Return [X, Y] of the center of cell containing provided text 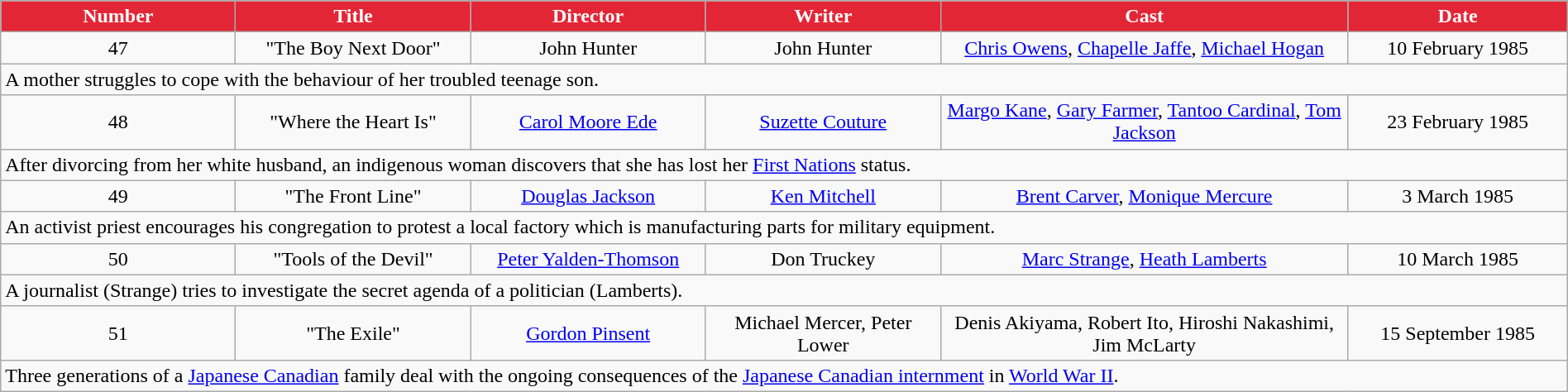
A mother struggles to cope with the behaviour of her troubled teenage son. [784, 79]
Ken Mitchell [823, 196]
Number [118, 17]
Douglas Jackson [588, 196]
Three generations of a Japanese Canadian family deal with the ongoing consequences of the Japanese Canadian internment in World War II. [784, 375]
Marc Strange, Heath Lamberts [1145, 259]
10 March 1985 [1457, 259]
Carol Moore Ede [588, 122]
Director [588, 17]
"Where the Heart Is" [353, 122]
Suzette Couture [823, 122]
Chris Owens, Chapelle Jaffe, Michael Hogan [1145, 48]
"The Exile" [353, 332]
Don Truckey [823, 259]
3 March 1985 [1457, 196]
47 [118, 48]
Date [1457, 17]
Denis Akiyama, Robert Ito, Hiroshi Nakashimi, Jim McLarty [1145, 332]
50 [118, 259]
"The Front Line" [353, 196]
10 February 1985 [1457, 48]
Margo Kane, Gary Farmer, Tantoo Cardinal, Tom Jackson [1145, 122]
49 [118, 196]
Peter Yalden-Thomson [588, 259]
After divorcing from her white husband, an indigenous woman discovers that she has lost her First Nations status. [784, 165]
23 February 1985 [1457, 122]
51 [118, 332]
15 September 1985 [1457, 332]
A journalist (Strange) tries to investigate the secret agenda of a politician (Lamberts). [784, 290]
Title [353, 17]
"The Boy Next Door" [353, 48]
"Tools of the Devil" [353, 259]
Gordon Pinsent [588, 332]
Writer [823, 17]
An activist priest encourages his congregation to protest a local factory which is manufacturing parts for military equipment. [784, 227]
48 [118, 122]
Cast [1145, 17]
Michael Mercer, Peter Lower [823, 332]
Brent Carver, Monique Mercure [1145, 196]
